Determine the (X, Y) coordinate at the center of the cell enclosing the given text.  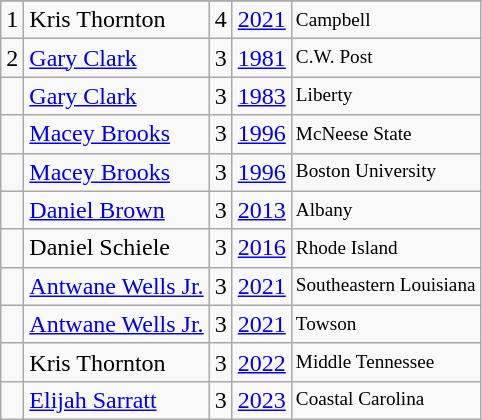
C.W. Post (386, 58)
2 (12, 58)
1983 (262, 96)
1981 (262, 58)
McNeese State (386, 134)
Elijah Sarratt (116, 400)
1 (12, 20)
2013 (262, 210)
Rhode Island (386, 248)
2023 (262, 400)
4 (220, 20)
Albany (386, 210)
Southeastern Louisiana (386, 286)
2022 (262, 362)
Coastal Carolina (386, 400)
Daniel Schiele (116, 248)
Towson (386, 324)
Liberty (386, 96)
2016 (262, 248)
Campbell (386, 20)
Boston University (386, 172)
Middle Tennessee (386, 362)
Daniel Brown (116, 210)
